Detect which cell encompasses the target text, then output its (X, Y) center coordinate. 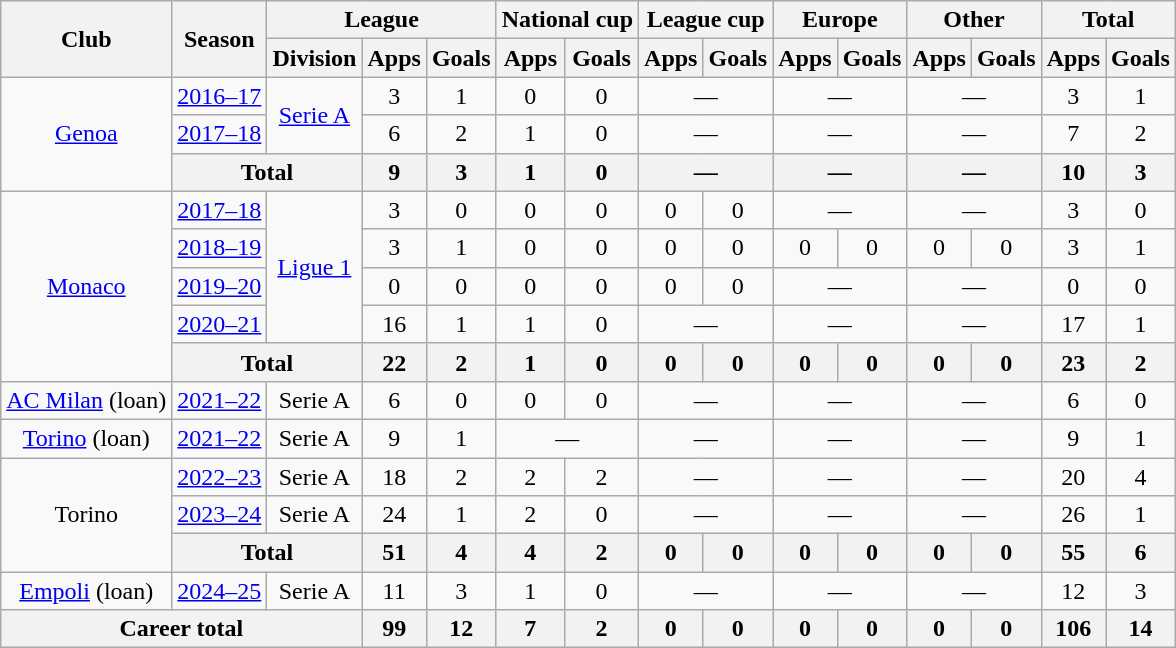
Career total (182, 629)
2016–17 (220, 96)
2024–25 (220, 591)
14 (1141, 629)
2018–19 (220, 248)
26 (1073, 515)
2019–20 (220, 286)
Genoa (86, 134)
League cup (706, 20)
Europe (840, 20)
17 (1073, 324)
Division (314, 58)
16 (394, 324)
Empoli (loan) (86, 591)
2023–24 (220, 515)
106 (1073, 629)
AC Milan (loan) (86, 400)
18 (394, 477)
55 (1073, 553)
Torino (86, 515)
Monaco (86, 286)
51 (394, 553)
10 (1073, 172)
Other (974, 20)
11 (394, 591)
League (382, 20)
20 (1073, 477)
22 (394, 362)
Torino (loan) (86, 438)
99 (394, 629)
Season (220, 39)
23 (1073, 362)
24 (394, 515)
National cup (567, 20)
2020–21 (220, 324)
Ligue 1 (314, 267)
2022–23 (220, 477)
Club (86, 39)
